From the cell containing the given text, extract its center point as [x, y] coordinate. 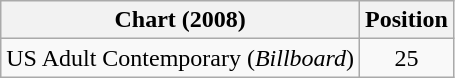
Chart (2008) [180, 20]
US Adult Contemporary (Billboard) [180, 58]
Position [407, 20]
25 [407, 58]
